Identify which cell holds the provided text, then report its (X, Y) central coordinate. 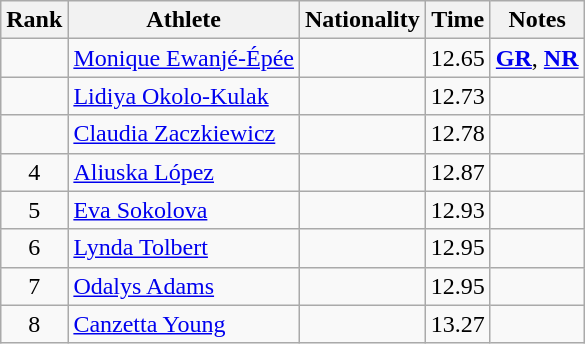
12.73 (458, 96)
Eva Sokolova (184, 210)
Lidiya Okolo-Kulak (184, 96)
Time (458, 20)
5 (34, 210)
GR, NR (537, 58)
Rank (34, 20)
Nationality (363, 20)
7 (34, 286)
Canzetta Young (184, 324)
Aliuska López (184, 172)
Notes (537, 20)
6 (34, 248)
12.78 (458, 134)
Athlete (184, 20)
12.93 (458, 210)
12.87 (458, 172)
12.65 (458, 58)
Claudia Zaczkiewicz (184, 134)
Monique Ewanjé-Épée (184, 58)
13.27 (458, 324)
4 (34, 172)
Lynda Tolbert (184, 248)
Odalys Adams (184, 286)
8 (34, 324)
